For the text-containing cell, return its midpoint in [x, y] coordinate format. 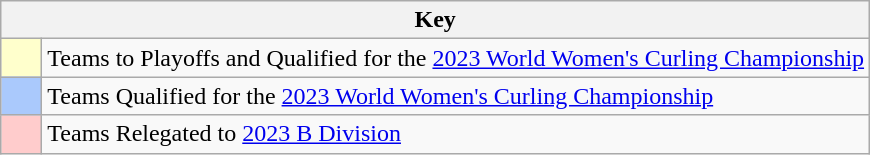
Teams Qualified for the 2023 World Women's Curling Championship [456, 96]
Teams to Playoffs and Qualified for the 2023 World Women's Curling Championship [456, 58]
Teams Relegated to 2023 B Division [456, 134]
Key [436, 20]
